Scan for the cell matching the given text and deliver its [x, y] coordinate at center. 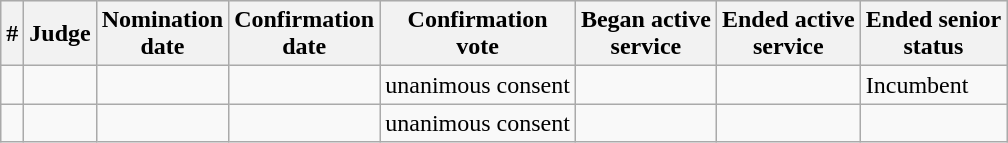
Confirmationdate [304, 34]
Nominationdate [162, 34]
Incumbent [933, 85]
Began activeservice [646, 34]
Ended seniorstatus [933, 34]
Judge [60, 34]
# [12, 34]
Ended activeservice [788, 34]
Confirmationvote [478, 34]
